Locate the cell with the specified text and output its (x, y) center coordinate. 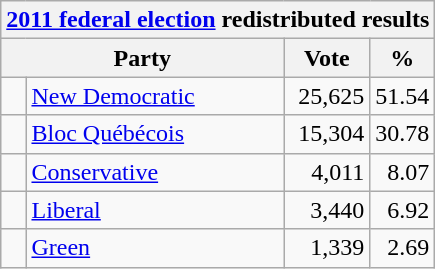
51.54 (402, 96)
% (402, 58)
New Democratic (155, 96)
6.92 (402, 210)
8.07 (402, 172)
1,339 (327, 248)
2011 federal election redistributed results (218, 20)
2.69 (402, 248)
25,625 (327, 96)
Green (155, 248)
Party (142, 58)
Vote (327, 58)
30.78 (402, 134)
4,011 (327, 172)
Liberal (155, 210)
3,440 (327, 210)
Bloc Québécois (155, 134)
Conservative (155, 172)
15,304 (327, 134)
